For the text-containing cell, return its midpoint in [x, y] coordinate format. 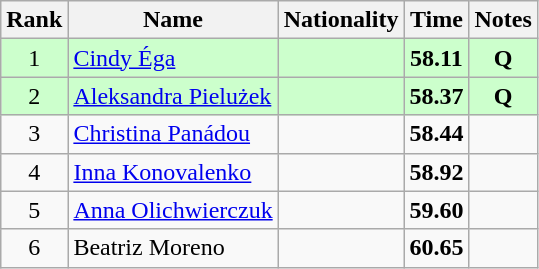
59.60 [436, 210]
Time [436, 20]
Aleksandra Pielużek [173, 96]
Cindy Éga [173, 58]
1 [34, 58]
58.37 [436, 96]
Christina Panádou [173, 134]
Beatriz Moreno [173, 248]
2 [34, 96]
Inna Konovalenko [173, 172]
3 [34, 134]
6 [34, 248]
58.44 [436, 134]
60.65 [436, 248]
Notes [503, 20]
5 [34, 210]
58.92 [436, 172]
Anna Olichwierczuk [173, 210]
Nationality [341, 20]
58.11 [436, 58]
4 [34, 172]
Rank [34, 20]
Name [173, 20]
